Identify which cell holds the provided text, then report its (x, y) central coordinate. 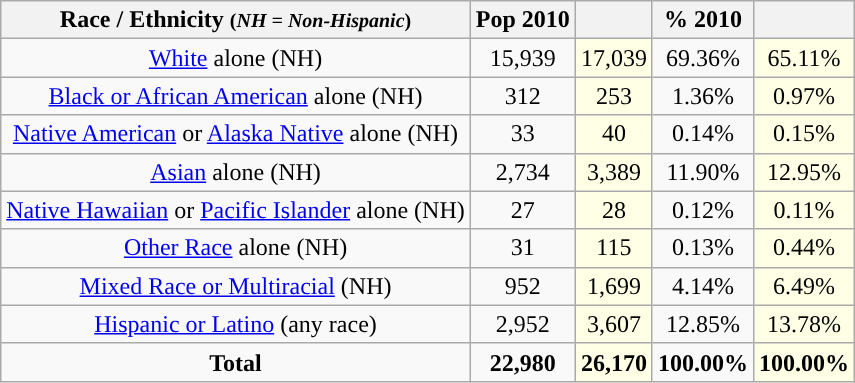
0.12% (702, 210)
Mixed Race or Multiracial (NH) (236, 286)
0.11% (804, 210)
0.44% (804, 248)
0.13% (702, 248)
White alone (NH) (236, 58)
17,039 (614, 58)
33 (522, 134)
312 (522, 96)
Total (236, 362)
13.78% (804, 324)
115 (614, 248)
0.15% (804, 134)
% 2010 (702, 20)
Native American or Alaska Native alone (NH) (236, 134)
952 (522, 286)
Race / Ethnicity (NH = Non-Hispanic) (236, 20)
15,939 (522, 58)
Hispanic or Latino (any race) (236, 324)
Pop 2010 (522, 20)
3,607 (614, 324)
Other Race alone (NH) (236, 248)
12.85% (702, 324)
3,389 (614, 172)
2,952 (522, 324)
12.95% (804, 172)
40 (614, 134)
2,734 (522, 172)
1.36% (702, 96)
4.14% (702, 286)
6.49% (804, 286)
22,980 (522, 362)
Native Hawaiian or Pacific Islander alone (NH) (236, 210)
26,170 (614, 362)
Asian alone (NH) (236, 172)
253 (614, 96)
0.97% (804, 96)
28 (614, 210)
11.90% (702, 172)
1,699 (614, 286)
65.11% (804, 58)
69.36% (702, 58)
Black or African American alone (NH) (236, 96)
0.14% (702, 134)
31 (522, 248)
27 (522, 210)
